Scan for the cell matching the given text and deliver its (X, Y) coordinate at center. 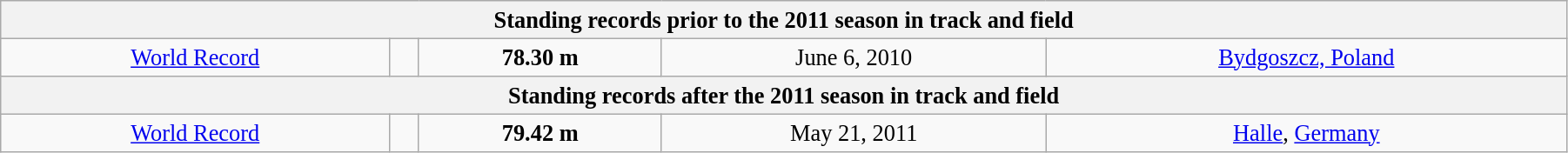
Standing records after the 2011 season in track and field (784, 95)
May 21, 2011 (854, 133)
June 6, 2010 (854, 57)
Standing records prior to the 2011 season in track and field (784, 19)
Bydgoszcz, Poland (1306, 57)
78.30 m (539, 57)
79.42 m (539, 133)
Halle, Germany (1306, 133)
